Extract the [X, Y] coordinate from the center of the cell holding the provided text.  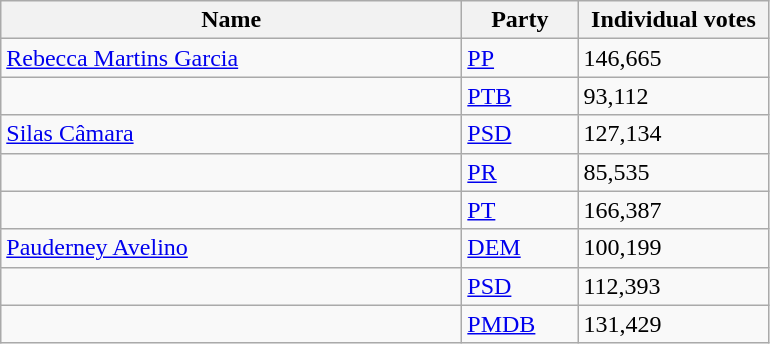
131,429 [674, 324]
Name [232, 20]
127,134 [674, 134]
100,199 [674, 248]
112,393 [674, 286]
146,665 [674, 58]
85,535 [674, 172]
PP [520, 58]
PR [520, 172]
PTB [520, 96]
93,112 [674, 96]
Rebecca Martins Garcia [232, 58]
Individual votes [674, 20]
PT [520, 210]
Party [520, 20]
166,387 [674, 210]
Pauderney Avelino [232, 248]
Silas Câmara [232, 134]
DEM [520, 248]
PMDB [520, 324]
